Detect which cell encompasses the target text, then output its [X, Y] center coordinate. 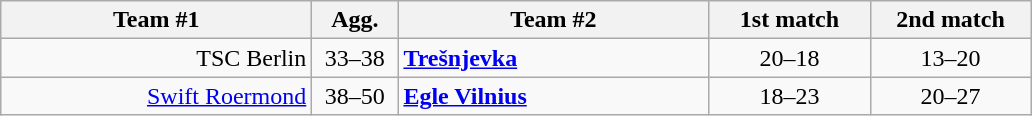
Agg. [355, 20]
18–23 [790, 96]
20–27 [950, 96]
33–38 [355, 58]
1st match [790, 20]
Team #1 [156, 20]
2nd match [950, 20]
20–18 [790, 58]
13–20 [950, 58]
38–50 [355, 96]
TSC Berlin [156, 58]
Egle Vilnius [554, 96]
Trešnjevka [554, 58]
Swift Roermond [156, 96]
Team #2 [554, 20]
